From the cell containing the given text, extract its center point as [x, y] coordinate. 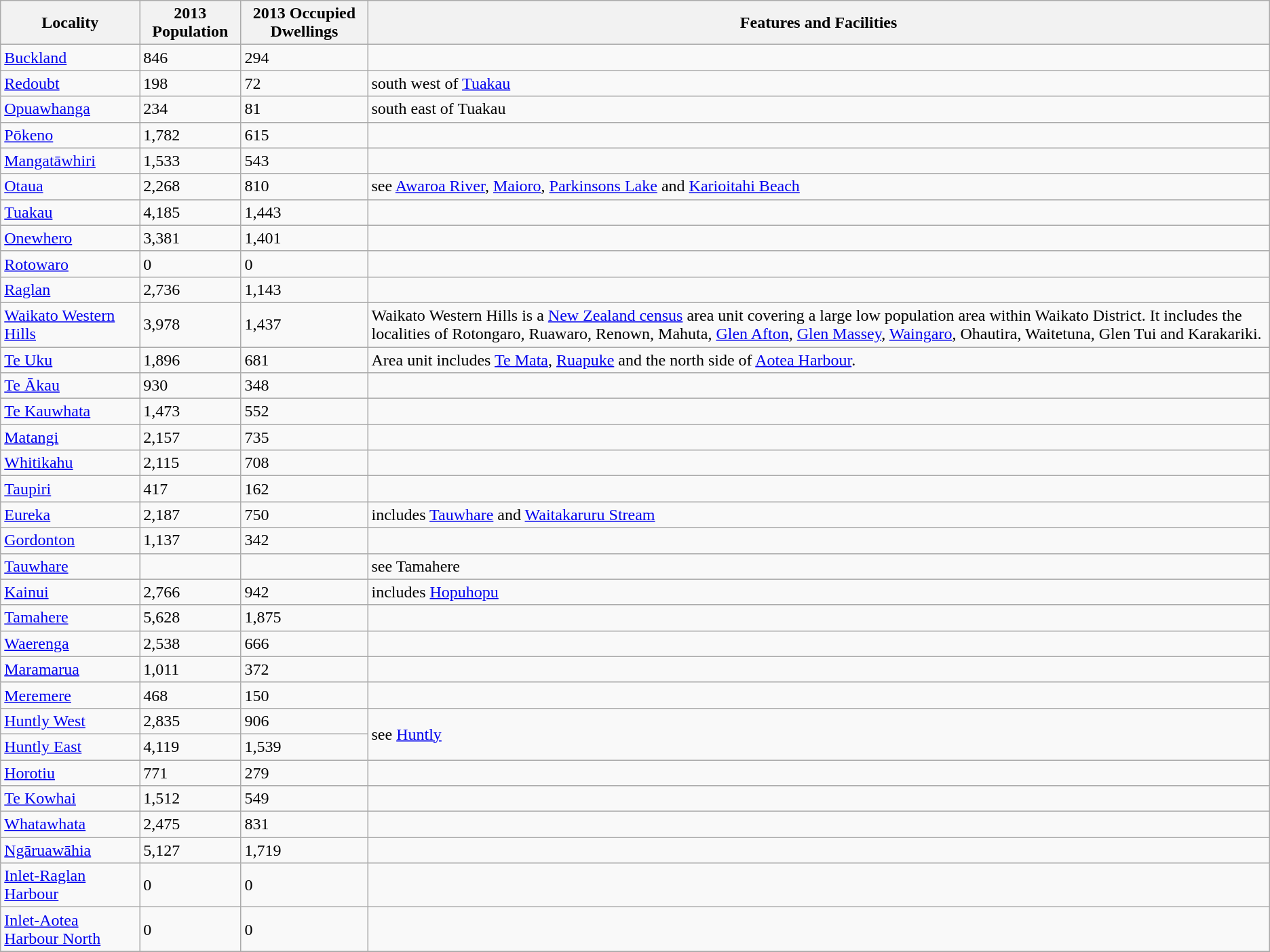
543 [304, 161]
Inlet-Raglan Harbour [71, 886]
342 [304, 540]
includes Hopuhopu [818, 592]
1,782 [190, 135]
Matangi [71, 437]
Features and Facilities [818, 23]
Area unit includes Te Mata, Ruapuke and the north side of Aotea Harbour. [818, 360]
4,185 [190, 212]
708 [304, 463]
2,475 [190, 825]
2013 Occupied Dwellings [304, 23]
Pōkeno [71, 135]
1,137 [190, 540]
1,539 [304, 747]
1,719 [304, 850]
Opuawhanga [71, 109]
1,533 [190, 161]
see Awaroa River, Maioro, Parkinsons Lake and Karioitahi Beach [818, 186]
Ngāruawāhia [71, 850]
Onewhero [71, 238]
294 [304, 58]
2,736 [190, 290]
includes Tauwhare and Waitakaruru Stream [818, 515]
372 [304, 669]
942 [304, 592]
Tuakau [71, 212]
Redoubt [71, 83]
2,538 [190, 643]
Te Kowhai [71, 799]
1,443 [304, 212]
Mangatāwhiri [71, 161]
see Huntly [818, 734]
Te Uku [71, 360]
468 [190, 695]
Huntly West [71, 721]
Rotowaro [71, 264]
Waikato Western Hills [71, 324]
Maramarua [71, 669]
1,437 [304, 324]
810 [304, 186]
Eureka [71, 515]
Huntly East [71, 747]
Buckland [71, 58]
1,473 [190, 412]
2,157 [190, 437]
930 [190, 386]
162 [304, 489]
Tamahere [71, 618]
279 [304, 772]
198 [190, 83]
750 [304, 515]
Te Ākau [71, 386]
1,143 [304, 290]
Kainui [71, 592]
4,119 [190, 747]
417 [190, 489]
72 [304, 83]
831 [304, 825]
Locality [71, 23]
1,896 [190, 360]
2,268 [190, 186]
Otaua [71, 186]
771 [190, 772]
348 [304, 386]
2,835 [190, 721]
Raglan [71, 290]
1,512 [190, 799]
Waerenga [71, 643]
150 [304, 695]
81 [304, 109]
Horotiu [71, 772]
234 [190, 109]
Tauwhare [71, 566]
906 [304, 721]
Taupiri [71, 489]
5,628 [190, 618]
1,401 [304, 238]
735 [304, 437]
3,381 [190, 238]
615 [304, 135]
552 [304, 412]
666 [304, 643]
549 [304, 799]
south west of Tuakau [818, 83]
5,127 [190, 850]
1,011 [190, 669]
2,115 [190, 463]
Meremere [71, 695]
south east of Tuakau [818, 109]
1,875 [304, 618]
Te Kauwhata [71, 412]
Whatawhata [71, 825]
2013 Population [190, 23]
2,766 [190, 592]
Whitikahu [71, 463]
2,187 [190, 515]
3,978 [190, 324]
Gordonton [71, 540]
see Tamahere [818, 566]
681 [304, 360]
846 [190, 58]
Inlet-Aotea Harbour North [71, 929]
